For the text-containing cell, return its midpoint in (x, y) coordinate format. 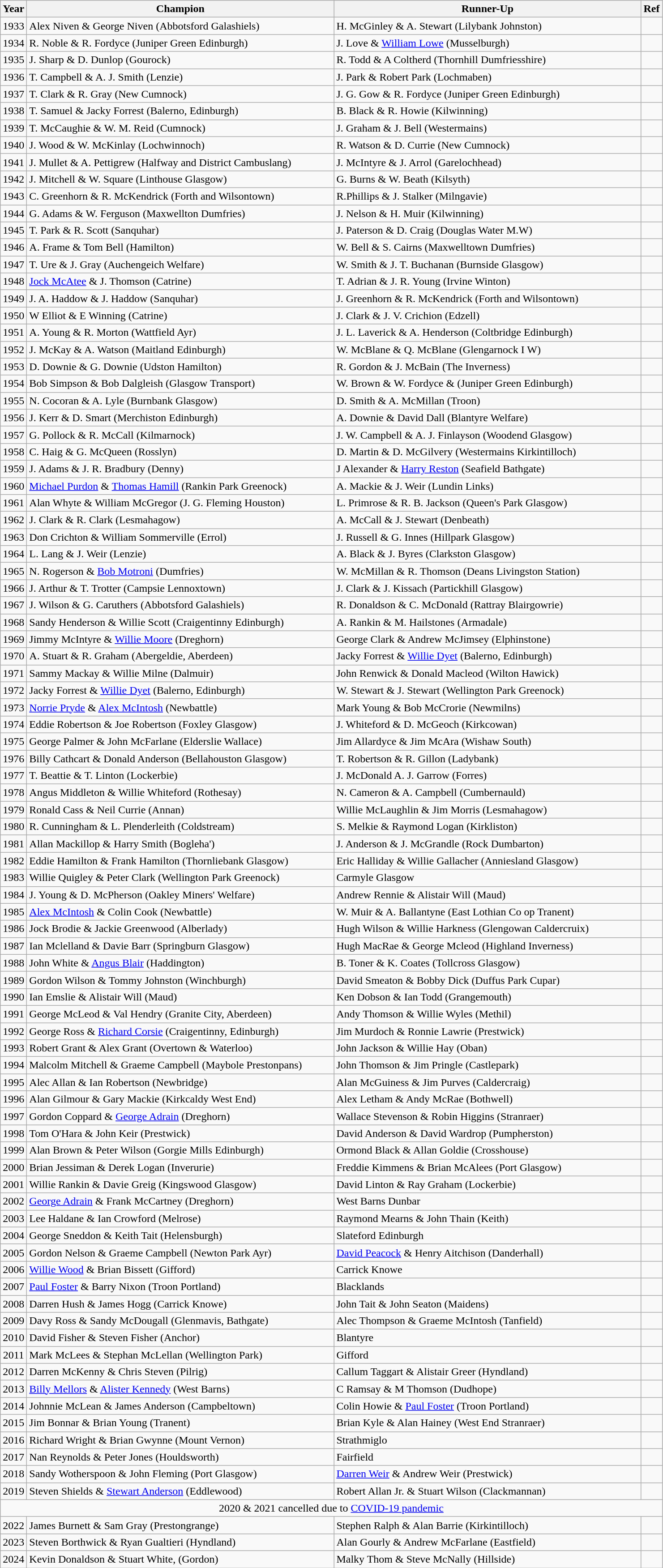
2002 (13, 1201)
J. Mullet & A. Pettigrew (Halfway and District Cambuslang) (180, 162)
Hugh Wilson & Willie Harkness (Glengowan Caldercruix) (488, 929)
Ian Emslie & Alistair Will (Maud) (180, 997)
1993 (13, 1048)
John Jackson & Willie Hay (Oban) (488, 1048)
Willie Quigley & Peter Clark (Wellington Park Greenock) (180, 878)
1934 (13, 43)
J. Clark & J. Kissach (Partickhill Glasgow) (488, 588)
1980 (13, 827)
Gordon Coppard & George Adrain (Dreghorn) (180, 1116)
Billy Mellors & Alister Kennedy (West Barns) (180, 1389)
Michael Purdon & Thomas Hamill (Rankin Park Greenock) (180, 486)
A. Mackie & J. Weir (Lundin Links) (488, 486)
1990 (13, 997)
Callum Taggart & Alistair Greer (Hyndland) (488, 1372)
1988 (13, 963)
Lee Haldane & Ian Crowford (Melrose) (180, 1218)
1994 (13, 1065)
1948 (13, 282)
J. W. Campbell & A. J. Finlayson (Woodend Glasgow) (488, 435)
J. Clark & J. V. Crichion (Edzell) (488, 316)
J. Adams & J. R. Bradbury (Denny) (180, 469)
1985 (13, 912)
J. Anderson & J. McGrandle (Rock Dumbarton) (488, 844)
Sandy Wotherspoon & John Fleming (Port Glasgow) (180, 1474)
G. Burns & W. Beath (Kilsyth) (488, 179)
Sandy Henderson & Willie Scott (Craigentinny Edinburgh) (180, 622)
S. Melkie & Raymond Logan (Kirkliston) (488, 827)
Alec Allan & Ian Robertson (Newbridge) (180, 1082)
J. Paterson & D. Craig (Douglas Water M.W) (488, 231)
D. Smith & A. McMillan (Troon) (488, 401)
Alec Thompson & Graeme McIntosh (Tanfield) (488, 1321)
1945 (13, 231)
Johnnie McLean & James Anderson (Campbeltown) (180, 1406)
1989 (13, 980)
Malcolm Mitchell & Graeme Campbell (Maybole Prestonpans) (180, 1065)
1942 (13, 179)
Norrie Pryde & Alex McIntosh (Newbattle) (180, 707)
1975 (13, 741)
W. McBlane & Q. McBlane (Glengarnock I W) (488, 350)
1933 (13, 26)
Jim Bonnar & Brian Young (Tranent) (180, 1423)
A. Frame & Tom Bell (Hamilton) (180, 248)
1958 (13, 452)
George Clark & Andrew McJimsey (Elphinstone) (488, 639)
George Adrain & Frank McCartney (Dreghorn) (180, 1201)
Kevin Donaldson & Stuart White, (Gordon) (180, 1559)
Robert Allan Jr. & Stuart Wilson (Clackmannan) (488, 1491)
T. Adrian & J. R. Young (Irvine Winton) (488, 282)
W Elliot & E Winning (Catrine) (180, 316)
L. Primrose & R. B. Jackson (Queen's Park Glasgow) (488, 503)
J. Sharp & D. Dunlop (Gourock) (180, 60)
Bob Simpson & Bob Dalgleish (Glasgow Transport) (180, 384)
1952 (13, 350)
George Ross & Richard Corsie (Craigentinny, Edinburgh) (180, 1031)
Alan Brown & Peter Wilson (Gorgie Mills Edinburgh) (180, 1150)
Gordon Wilson & Tommy Johnston (Winchburgh) (180, 980)
W. McMillan & R. Thomson (Deans Livingston Station) (488, 571)
1944 (13, 214)
2006 (13, 1269)
R. Cunningham & L. Plenderleith (Coldstream) (180, 827)
George McLeod & Val Hendry (Granite City, Aberdeen) (180, 1014)
1953 (13, 367)
2013 (13, 1389)
Jimmy McIntyre & Willie Moore (Dreghorn) (180, 639)
N. Cameron & A. Campbell (Cumbernauld) (488, 793)
2023 (13, 1542)
C. Greenhorn & R. McKendrick (Forth and Wilsontown) (180, 196)
Brian Jessiman & Derek Logan (Inverurie) (180, 1167)
N. Cocoran & A. Lyle (Burnbank Glasgow) (180, 401)
James Burnett & Sam Gray (Prestongrange) (180, 1525)
B. Black & R. Howie (Kilwinning) (488, 111)
Eddie Robertson & Joe Robertson (Foxley Glasgow) (180, 724)
Ormond Black & Allan Goldie (Crosshouse) (488, 1150)
Steven Borthwick & Ryan Gualtieri (Hyndland) (180, 1542)
W. Muir & A. Ballantyne (East Lothian Co op Tranent) (488, 912)
1992 (13, 1031)
R. Noble & R. Fordyce (Juniper Green Edinburgh) (180, 43)
2012 (13, 1372)
D. Martin & D. McGilvery (Westermains Kirkintilloch) (488, 452)
1940 (13, 145)
Eric Halliday & Willie Gallacher (Anniesland Glasgow) (488, 861)
Carrick Knowe (488, 1269)
John Thomson & Jim Pringle (Castlepark) (488, 1065)
1957 (13, 435)
C. Haig & G. McQueen (Rosslyn) (180, 452)
J. Mitchell & W. Square (Linthouse Glasgow) (180, 179)
R.Phillips & J. Stalker (Milngavie) (488, 196)
J. Young & D. McPherson (Oakley Miners' Welfare) (180, 895)
George Palmer & John McFarlane (Elderslie Wallace) (180, 741)
1955 (13, 401)
1982 (13, 861)
2019 (13, 1491)
T. Park & R. Scott (Sanquhar) (180, 231)
1996 (13, 1099)
1967 (13, 605)
Don Crichton & William Sommerville (Errol) (180, 537)
D. Downie & G. Downie (Udston Hamilton) (180, 367)
2016 (13, 1440)
G. Pollock & R. McCall (Kilmarnock) (180, 435)
Darren Weir & Andrew Weir (Prestwick) (488, 1474)
W. Brown & W. Fordyce & (Juniper Green Edinburgh) (488, 384)
Raymond Mearns & John Thain (Keith) (488, 1218)
Davy Ross & Sandy McDougall (Glenmavis, Bathgate) (180, 1321)
Colin Howie & Paul Foster (Troon Portland) (488, 1406)
J. Whiteford & D. McGeoch (Kirkcowan) (488, 724)
1984 (13, 895)
John Renwick & Donald Macleod (Wilton Hawick) (488, 673)
Willie Wood & Brian Bissett (Gifford) (180, 1269)
T. McCaughie & W. M. Reid (Cumnock) (180, 128)
David Smeaton & Bobby Dick (Duffus Park Cupar) (488, 980)
Willie McLaughlin & Jim Morris (Lesmahagow) (488, 810)
David Peacock & Henry Aitchison (Danderhall) (488, 1252)
2000 (13, 1167)
Jock McAtee & J. Thomson (Catrine) (180, 282)
T. Ure & J. Gray (Auchengeich Welfare) (180, 265)
Freddie Kimmens & Brian McAlees (Port Glasgow) (488, 1167)
1959 (13, 469)
A. Stuart & R. Graham (Abergeldie, Aberdeen) (180, 656)
J Alexander & Harry Reston (Seafield Bathgate) (488, 469)
A. Rankin & M. Hailstones (Armadale) (488, 622)
J. Kerr & D. Smart (Merchiston Edinburgh) (180, 418)
1965 (13, 571)
Ken Dobson & Ian Todd (Grangemouth) (488, 997)
2010 (13, 1338)
T. Campbell & A. J. Smith (Lenzie) (180, 77)
1978 (13, 793)
John Tait & John Seaton (Maidens) (488, 1304)
Runner-Up (488, 9)
J. McIntyre & J. Arrol (Garelochhead) (488, 162)
Carmyle Glasgow (488, 878)
Steven Shields & Stewart Anderson (Eddlewood) (180, 1491)
J. Russell & G. Innes (Hillpark Glasgow) (488, 537)
Ronald Cass & Neil Currie (Annan) (180, 810)
Billy Cathcart & Donald Anderson (Bellahouston Glasgow) (180, 759)
Darren McKenny & Chris Steven (Pilrig) (180, 1372)
Alan McGuiness & Jim Purves (Caldercraig) (488, 1082)
1935 (13, 60)
A. Black & J. Byres (Clarkston Glasgow) (488, 554)
J. Love & William Lowe (Musselburgh) (488, 43)
T. Robertson & R. Gillon (Ladybank) (488, 759)
2008 (13, 1304)
W. Stewart & J. Stewart (Wellington Park Greenock) (488, 690)
George Sneddon & Keith Tait (Helensburgh) (180, 1235)
Darren Hush & James Hogg (Carrick Knowe) (180, 1304)
Eddie Hamilton & Frank Hamilton (Thornliebank Glasgow) (180, 861)
2007 (13, 1286)
1991 (13, 1014)
1947 (13, 265)
2017 (13, 1457)
Paul Foster & Barry Nixon (Troon Portland) (180, 1286)
W. Bell & S. Cairns (Maxwelltown Dumfries) (488, 248)
2015 (13, 1423)
Nan Reynolds & Peter Jones (Houldsworth) (180, 1457)
Jim Murdoch & Ronnie Lawrie (Prestwick) (488, 1031)
Stephen Ralph & Alan Barrie (Kirkintilloch) (488, 1525)
Fairfield (488, 1457)
2004 (13, 1235)
Strathmiglo (488, 1440)
Brian Kyle & Alan Hainey (West End Stranraer) (488, 1423)
G. Adams & W. Ferguson (Maxwellton Dumfries) (180, 214)
A. Young & R. Morton (Wattfield Ayr) (180, 333)
R. Todd & A Coltherd (Thornhill Dumfriesshire) (488, 60)
J. L. Laverick & A. Henderson (Coltbridge Edinburgh) (488, 333)
J. G. Gow & R. Fordyce (Juniper Green Edinburgh) (488, 94)
1995 (13, 1082)
Ref (652, 9)
1949 (13, 299)
2014 (13, 1406)
1960 (13, 486)
1963 (13, 537)
1976 (13, 759)
J. Park & Robert Park (Lochmaben) (488, 77)
John White & Angus Blair (Haddington) (180, 963)
1974 (13, 724)
L. Lang & J. Weir (Lenzie) (180, 554)
T. Samuel & Jacky Forrest (Balerno, Edinburgh) (180, 111)
1979 (13, 810)
1999 (13, 1150)
Alex Letham & Andy McRae (Bothwell) (488, 1099)
J. McKay & A. Watson (Maitland Edinburgh) (180, 350)
2009 (13, 1321)
1936 (13, 77)
1938 (13, 111)
2020 & 2021 cancelled due to COVID-19 pandemic (331, 1508)
1972 (13, 690)
2011 (13, 1355)
Mark Young & Bob McCrorie (Newmilns) (488, 707)
Wallace Stevenson & Robin Higgins (Stranraer) (488, 1116)
1970 (13, 656)
1981 (13, 844)
Gifford (488, 1355)
J. Nelson & H. Muir (Kilwinning) (488, 214)
T. Beattie & T. Linton (Lockerbie) (180, 776)
Champion (180, 9)
Angus Middleton & Willie Whiteford (Rothesay) (180, 793)
Jock Brodie & Jackie Greenwood (Alberlady) (180, 929)
R. Donaldson & C. McDonald (Rattray Blairgowrie) (488, 605)
2003 (13, 1218)
Year (13, 9)
1954 (13, 384)
1937 (13, 94)
Allan Mackillop & Harry Smith (Bogleha') (180, 844)
2018 (13, 1474)
J. Wood & W. McKinlay (Lochwinnoch) (180, 145)
J. Arthur & T. Trotter (Campsie Lennoxtown) (180, 588)
Blantyre (488, 1338)
West Barns Dunbar (488, 1201)
Slateford Edinburgh (488, 1235)
Sammy Mackay & Willie Milne (Dalmuir) (180, 673)
1973 (13, 707)
1962 (13, 520)
1961 (13, 503)
Ian Mclelland & Davie Barr (Springburn Glasgow) (180, 946)
1956 (13, 418)
J. Wilson & G. Caruthers (Abbotsford Galashiels) (180, 605)
1968 (13, 622)
1983 (13, 878)
2005 (13, 1252)
W. Smith & J. T. Buchanan (Burnside Glasgow) (488, 265)
1966 (13, 588)
1941 (13, 162)
H. McGinley & A. Stewart (Lilybank Johnston) (488, 26)
Blacklands (488, 1286)
Robert Grant & Alex Grant (Overtown & Waterloo) (180, 1048)
Richard Wright & Brian Gwynne (Mount Vernon) (180, 1440)
Alan Whyte & William McGregor (J. G. Fleming Houston) (180, 503)
1950 (13, 316)
David Anderson & David Wardrop (Pumpherston) (488, 1133)
2022 (13, 1525)
1946 (13, 248)
A. McCall & J. Stewart (Denbeath) (488, 520)
1971 (13, 673)
1951 (13, 333)
Willie Rankin & Davie Greig (Kingswood Glasgow) (180, 1184)
J. Greenhorn & R. McKendrick (Forth and Wilsontown) (488, 299)
A. Downie & David Dall (Blantyre Welfare) (488, 418)
J. Graham & J. Bell (Westermains) (488, 128)
J. A. Haddow & J. Haddow (Sanquhar) (180, 299)
Alex McIntosh & Colin Cook (Newbattle) (180, 912)
R. Watson & D. Currie (New Cumnock) (488, 145)
C Ramsay & M Thomson (Dudhope) (488, 1389)
2024 (13, 1559)
Mark McLees & Stephan McLellan (Wellington Park) (180, 1355)
1969 (13, 639)
B. Toner & K. Coates (Tollcross Glasgow) (488, 963)
T. Clark & R. Gray (New Cumnock) (180, 94)
Jim Allardyce & Jim McAra (Wishaw South) (488, 741)
1997 (13, 1116)
Gordon Nelson & Graeme Campbell (Newton Park Ayr) (180, 1252)
Andy Thomson & Willie Wyles (Methil) (488, 1014)
1977 (13, 776)
1986 (13, 929)
2001 (13, 1184)
J. McDonald A. J. Garrow (Forres) (488, 776)
Alan Gourly & Andrew McFarlane (Eastfield) (488, 1542)
Andrew Rennie & Alistair Will (Maud) (488, 895)
David Linton & Ray Graham (Lockerbie) (488, 1184)
N. Rogerson & Bob Motroni (Dumfries) (180, 571)
1964 (13, 554)
1943 (13, 196)
J. Clark & R. Clark (Lesmahagow) (180, 520)
David Fisher & Steven Fisher (Anchor) (180, 1338)
R. Gordon & J. McBain (The Inverness) (488, 367)
Hugh MacRae & George Mcleod (Highland Inverness) (488, 946)
Malky Thom & Steve McNally (Hillside) (488, 1559)
Alan Gilmour & Gary Mackie (Kirkcaldy West End) (180, 1099)
1987 (13, 946)
1939 (13, 128)
1998 (13, 1133)
Alex Niven & George Niven (Abbotsford Galashiels) (180, 26)
Tom O'Hara & John Keir (Prestwick) (180, 1133)
